Identify which cell holds the provided text, then report its (x, y) central coordinate. 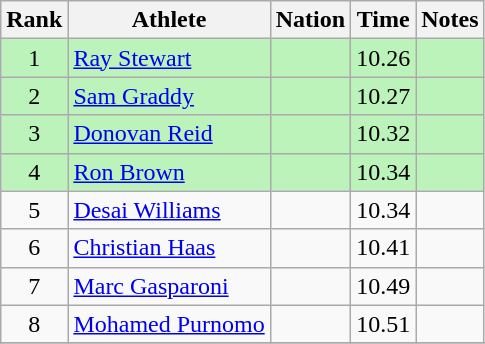
Time (384, 20)
Ray Stewart (169, 58)
10.27 (384, 96)
Ron Brown (169, 172)
4 (34, 172)
2 (34, 96)
10.26 (384, 58)
1 (34, 58)
Christian Haas (169, 248)
5 (34, 210)
Nation (310, 20)
Sam Graddy (169, 96)
Donovan Reid (169, 134)
Mohamed Purnomo (169, 324)
10.49 (384, 286)
10.41 (384, 248)
6 (34, 248)
7 (34, 286)
8 (34, 324)
10.51 (384, 324)
Notes (450, 20)
10.32 (384, 134)
Rank (34, 20)
3 (34, 134)
Marc Gasparoni (169, 286)
Desai Williams (169, 210)
Athlete (169, 20)
